Return [X, Y] of the center of cell containing provided text 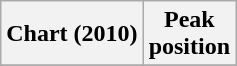
Chart (2010) [72, 34]
Peakposition [189, 34]
